Provide the (X, Y) coordinate of the cell's center where the given text is located.  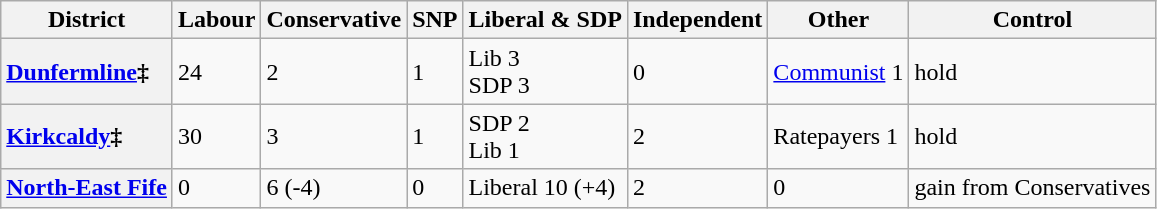
SDP 2Lib 1 (545, 136)
Communist 1 (838, 72)
North-East Fife (87, 188)
Dunfermline‡ (87, 72)
6 (-4) (334, 188)
Other (838, 20)
Labour (216, 20)
24 (216, 72)
gain from Conservatives (1032, 188)
Kirkcaldy‡ (87, 136)
Independent (697, 20)
Liberal 10 (+4) (545, 188)
District (87, 20)
3 (334, 136)
30 (216, 136)
Conservative (334, 20)
Liberal & SDP (545, 20)
Ratepayers 1 (838, 136)
Control (1032, 20)
SNP (435, 20)
Lib 3SDP 3 (545, 72)
